Return (x, y) of the center of cell containing provided text 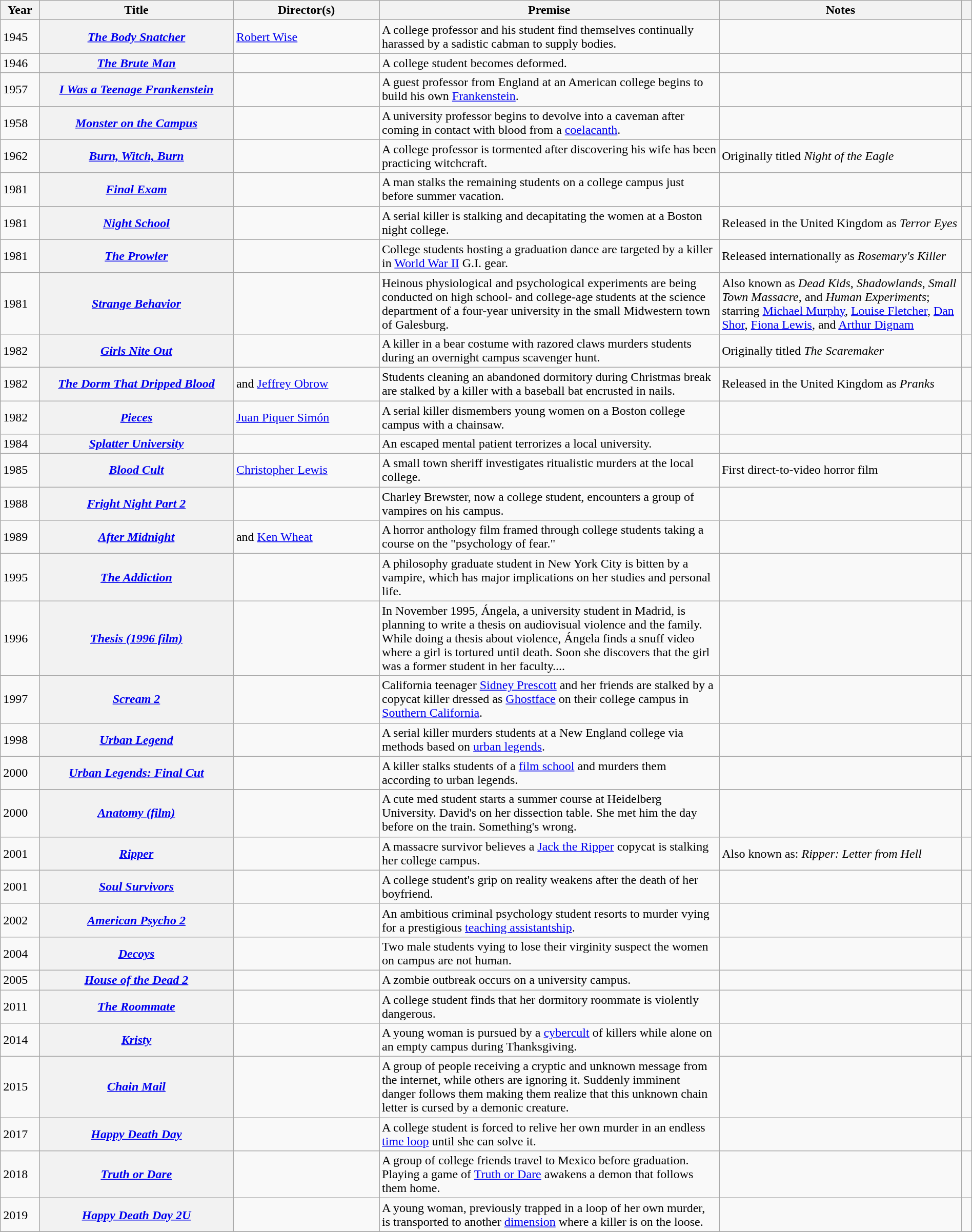
Burn, Witch, Burn (136, 156)
Anatomy (film) (136, 813)
2011 (20, 1006)
The Dorm That Dripped Blood (136, 383)
Notes (841, 10)
A young woman, previously trapped in a loop of her own murder, is transported to another dimension where a killer is on the loose. (550, 1215)
A college professor and his student find themselves continually harassed by a sadistic cabman to supply bodies. (550, 37)
and Ken Wheat (306, 537)
A college student's grip on reality weakens after the death of her boyfriend. (550, 887)
Also known as: Ripper: Letter from Hell (841, 853)
A group of college friends travel to Mexico before graduation. Playing a game of Truth or Dare awakens a demon that follows them home. (550, 1175)
Ripper (136, 853)
The Brute Man (136, 63)
Monster on the Campus (136, 123)
Final Exam (136, 190)
Girls Nite Out (136, 351)
After Midnight (136, 537)
The Addiction (136, 577)
1997 (20, 699)
A small town sheriff investigates ritualistic murders at the local college. (550, 471)
A college student is forced to relive her own murder in an endless time loop until she can solve it. (550, 1134)
Released internationally as Rosemary's Killer (841, 256)
Christopher Lewis (306, 471)
A guest professor from England at an American college begins to build his own Frankenstein. (550, 89)
Blood Cult (136, 471)
Year (20, 10)
2017 (20, 1134)
Released in the United Kingdom as Terror Eyes (841, 223)
College students hosting a graduation dance are targeted by a killer in World War II G.I. gear. (550, 256)
An escaped mental patient terrorizes a local university. (550, 444)
1985 (20, 471)
A serial killer murders students at a New England college via methods based on urban legends. (550, 739)
The Roommate (136, 1006)
A young woman is pursued by a cybercult of killers while alone on an empty campus during Thanksgiving. (550, 1040)
2004 (20, 954)
A horror anthology film framed through college students taking a course on the "psychology of fear." (550, 537)
Juan Piquer Simón (306, 417)
Originally titled The Scaremaker (841, 351)
Urban Legends: Final Cut (136, 773)
1946 (20, 63)
A serial killer is stalking and decapitating the women at a Boston night college. (550, 223)
1996 (20, 638)
Strange Behavior (136, 304)
Students cleaning an abandoned dormitory during Christmas break are stalked by a killer with a baseball bat encrusted in nails. (550, 383)
Premise (550, 10)
1962 (20, 156)
A university professor begins to devolve into a caveman after coming in contact with blood from a coelacanth. (550, 123)
2018 (20, 1175)
Kristy (136, 1040)
Charley Brewster, now a college student, encounters a group of vampires on his campus. (550, 503)
Chain Mail (136, 1087)
1945 (20, 37)
2019 (20, 1215)
Pieces (136, 417)
2002 (20, 920)
1998 (20, 739)
Robert Wise (306, 37)
A massacre survivor believes a Jack the Ripper copycat is stalking her college campus. (550, 853)
1984 (20, 444)
American Psycho 2 (136, 920)
and Jeffrey Obrow (306, 383)
2005 (20, 980)
A killer stalks students of a film school and murders them according to urban legends. (550, 773)
2015 (20, 1087)
1958 (20, 123)
I Was a Teenage Frankenstein (136, 89)
House of the Dead 2 (136, 980)
A college student finds that her dormitory roommate is violently dangerous. (550, 1006)
1989 (20, 537)
Night School (136, 223)
Director(s) (306, 10)
A college student becomes deformed. (550, 63)
A serial killer dismembers young women on a Boston college campus with a chainsaw. (550, 417)
Fright Night Part 2 (136, 503)
1995 (20, 577)
A killer in a bear costume with razored claws murders students during an overnight campus scavenger hunt. (550, 351)
Happy Death Day (136, 1134)
A philosophy graduate student in New York City is bitten by a vampire, which has major implications on her studies and personal life. (550, 577)
A man stalks the remaining students on a college campus just before summer vacation. (550, 190)
Urban Legend (136, 739)
Scream 2 (136, 699)
Truth or Dare (136, 1175)
Soul Survivors (136, 887)
The Body Snatcher (136, 37)
An ambitious criminal psychology student resorts to murder vying for a prestigious teaching assistantship. (550, 920)
Decoys (136, 954)
Released in the United Kingdom as Pranks (841, 383)
Title (136, 10)
First direct-to-video horror film (841, 471)
Two male students vying to lose their virginity suspect the women on campus are not human. (550, 954)
The Prowler (136, 256)
1957 (20, 89)
Thesis (1996 film) (136, 638)
1988 (20, 503)
Splatter University (136, 444)
A college professor is tormented after discovering his wife has been practicing witchcraft. (550, 156)
A zombie outbreak occurs on a university campus. (550, 980)
Originally titled Night of the Eagle (841, 156)
Happy Death Day 2U (136, 1215)
2014 (20, 1040)
